For the text-containing cell, return its midpoint in [X, Y] coordinate format. 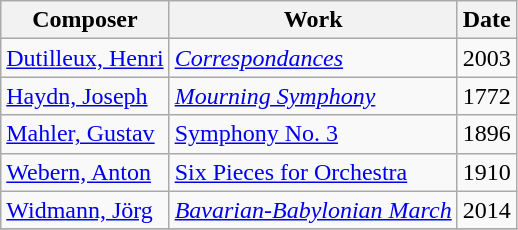
Webern, Anton [85, 172]
2003 [486, 58]
Widmann, Jörg [85, 210]
Correspondances [313, 58]
1910 [486, 172]
1772 [486, 96]
Dutilleux, Henri [85, 58]
Mahler, Gustav [85, 134]
1896 [486, 134]
Composer [85, 20]
2014 [486, 210]
Symphony No. 3 [313, 134]
Six Pieces for Orchestra [313, 172]
Date [486, 20]
Haydn, Joseph [85, 96]
Mourning Symphony [313, 96]
Work [313, 20]
Bavarian-Babylonian March [313, 210]
